Provide the [x, y] coordinate of the cell's center where the given text is located.  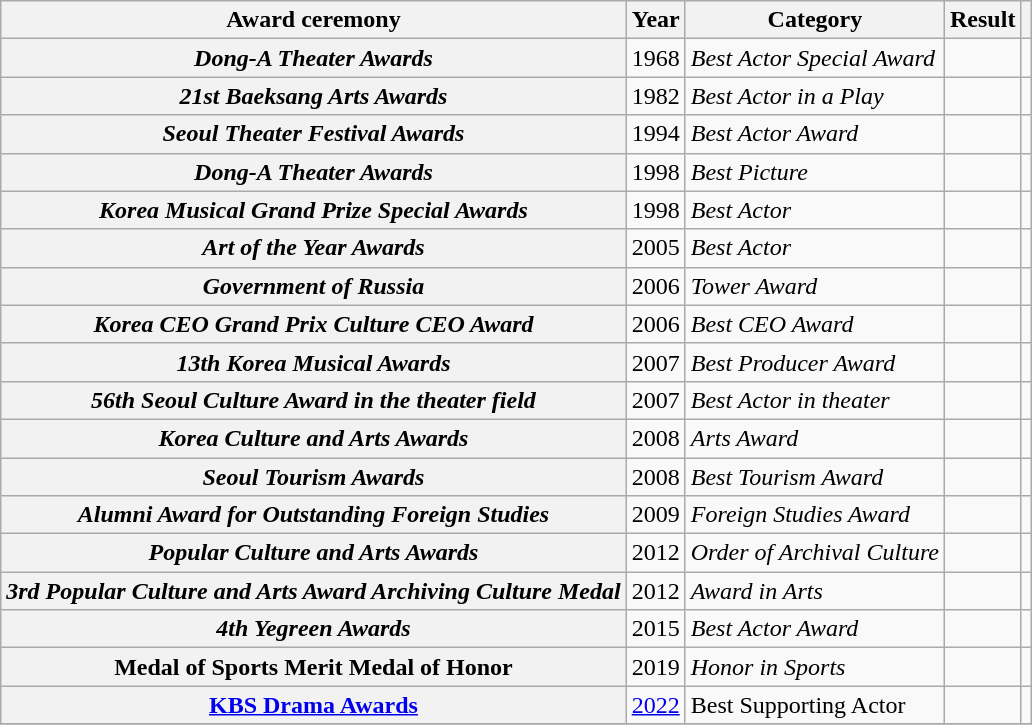
Tower Award [814, 286]
21st Baeksang Arts Awards [314, 96]
Popular Culture and Arts Awards [314, 553]
Seoul Theater Festival Awards [314, 134]
Arts Award [814, 438]
2019 [656, 667]
4th Yegreen Awards [314, 629]
2005 [656, 248]
Category [814, 20]
1982 [656, 96]
KBS Drama Awards [314, 705]
Order of Archival Culture [814, 553]
Best Actor Special Award [814, 58]
Government of Russia [314, 286]
Art of the Year Awards [314, 248]
Korea CEO Grand Prix Culture CEO Award [314, 324]
Foreign Studies Award [814, 515]
2022 [656, 705]
2015 [656, 629]
Best Picture [814, 172]
Best Actor in theater [814, 400]
Best CEO Award [814, 324]
Medal of Sports Merit Medal of Honor [314, 667]
Year [656, 20]
Korea Musical Grand Prize Special Awards [314, 210]
Result [983, 20]
1994 [656, 134]
56th Seoul Culture Award in the theater field [314, 400]
Award ceremony [314, 20]
Honor in Sports [814, 667]
Best Tourism Award [814, 477]
Korea Culture and Arts Awards [314, 438]
Best Supporting Actor [814, 705]
13th Korea Musical Awards [314, 362]
2009 [656, 515]
3rd Popular Culture and Arts Award Archiving Culture Medal [314, 591]
Best Actor in a Play [814, 96]
Alumni Award for Outstanding Foreign Studies [314, 515]
1968 [656, 58]
Award in Arts [814, 591]
Seoul Tourism Awards [314, 477]
Best Producer Award [814, 362]
